Locate the cell with the specified text and output its [x, y] center coordinate. 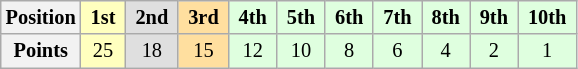
4th [253, 17]
10th [547, 17]
6 [397, 51]
1st [104, 17]
25 [104, 51]
10 [301, 51]
8 [349, 51]
2nd [152, 17]
8th [446, 17]
7th [397, 17]
3rd [203, 17]
Points [41, 51]
5th [301, 17]
9th [494, 17]
1 [547, 51]
4 [446, 51]
15 [203, 51]
Position [41, 17]
18 [152, 51]
2 [494, 51]
6th [349, 17]
12 [253, 51]
